Detect which cell encompasses the target text, then output its (X, Y) center coordinate. 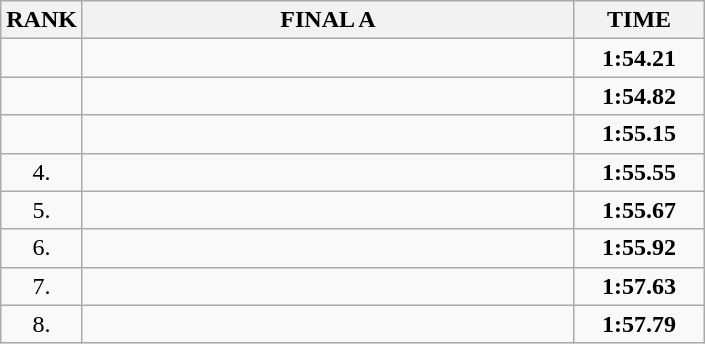
8. (42, 324)
7. (42, 286)
RANK (42, 20)
5. (42, 210)
1:55.67 (640, 210)
TIME (640, 20)
1:57.63 (640, 286)
1:57.79 (640, 324)
6. (42, 248)
1:54.82 (640, 96)
4. (42, 172)
FINAL A (328, 20)
1:55.92 (640, 248)
1:55.15 (640, 134)
1:54.21 (640, 58)
1:55.55 (640, 172)
